Search for the cell housing the specified text and yield its (X, Y) center coordinate. 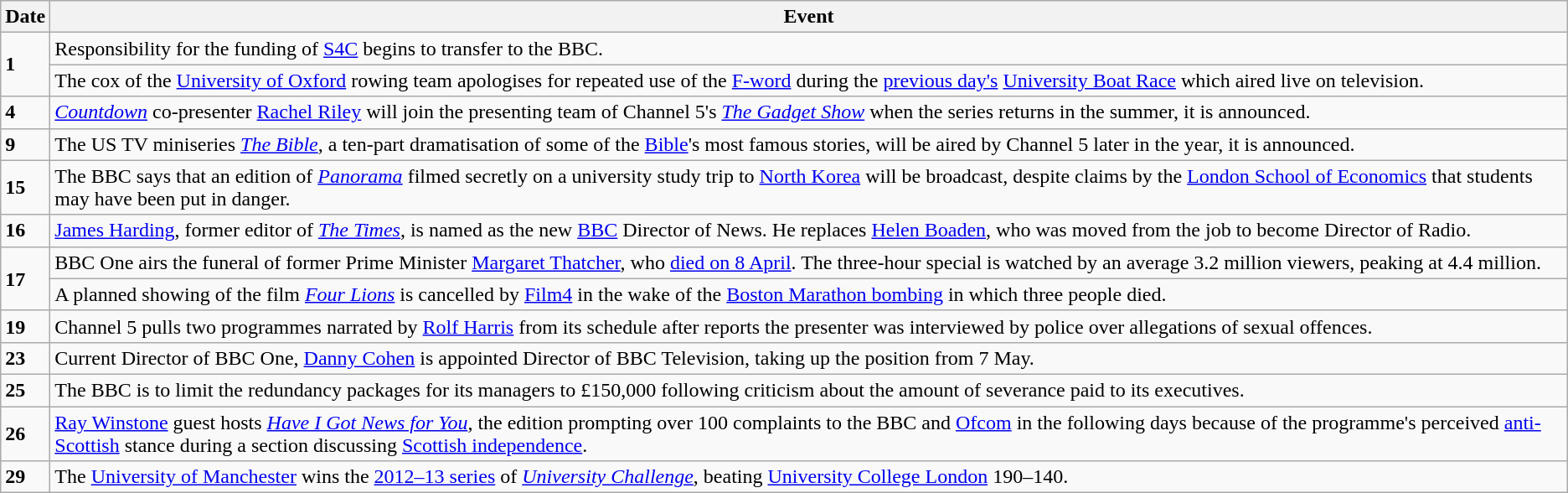
16 (25, 231)
15 (25, 188)
1 (25, 65)
The BBC is to limit the redundancy packages for its managers to £150,000 following criticism about the amount of severance paid to its executives. (809, 390)
A planned showing of the film Four Lions is cancelled by Film4 in the wake of the Boston Marathon bombing in which three people died. (809, 294)
17 (25, 278)
Date (25, 17)
26 (25, 433)
9 (25, 144)
Responsibility for the funding of S4C begins to transfer to the BBC. (809, 49)
The University of Manchester wins the 2012–13 series of University Challenge, beating University College London 190–140. (809, 477)
Current Director of BBC One, Danny Cohen is appointed Director of BBC Television, taking up the position from 7 May. (809, 358)
29 (25, 477)
19 (25, 326)
4 (25, 112)
Event (809, 17)
23 (25, 358)
25 (25, 390)
